Locate the cell with the specified text and output its (X, Y) center coordinate. 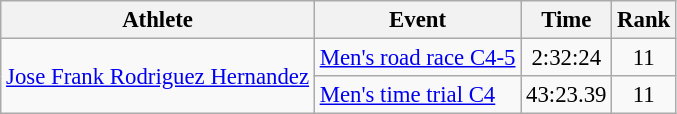
43:23.39 (566, 95)
Athlete (158, 20)
Men's road race C4-5 (417, 58)
2:32:24 (566, 58)
Men's time trial C4 (417, 95)
Time (566, 20)
Event (417, 20)
Jose Frank Rodriguez Hernandez (158, 76)
Rank (644, 20)
